Search for the cell housing the specified text and yield its [x, y] center coordinate. 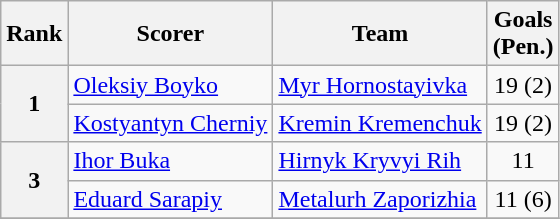
Kremin Kremenchuk [380, 123]
Myr Hornostayivka [380, 85]
11 [523, 161]
Rank [34, 34]
Team [380, 34]
1 [34, 104]
Eduard Sarapiy [170, 199]
11 (6) [523, 199]
Oleksiy Boyko [170, 85]
Ihor Buka [170, 161]
Kostyantyn Cherniy [170, 123]
Scorer [170, 34]
3 [34, 180]
Hirnyk Kryvyi Rih [380, 161]
Metalurh Zaporizhia [380, 199]
Goals(Pen.) [523, 34]
